Return [X, Y] of the center of cell containing provided text 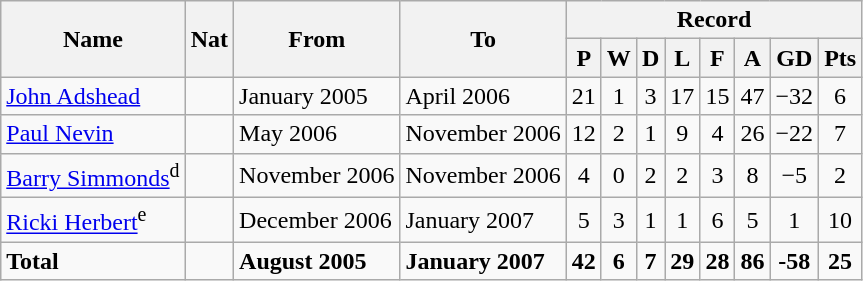
10 [840, 220]
9 [682, 134]
GD [794, 58]
Name [93, 39]
April 2006 [483, 96]
−32 [794, 96]
8 [752, 176]
−22 [794, 134]
Barry Simmondsd [93, 176]
21 [584, 96]
L [682, 58]
Total [93, 261]
Nat [209, 39]
0 [618, 176]
42 [584, 261]
W [618, 58]
26 [752, 134]
A [752, 58]
12 [584, 134]
From [317, 39]
December 2006 [317, 220]
−5 [794, 176]
Ricki Herberte [93, 220]
August 2005 [317, 261]
To [483, 39]
28 [718, 261]
January 2005 [317, 96]
17 [682, 96]
25 [840, 261]
Pts [840, 58]
15 [718, 96]
86 [752, 261]
P [584, 58]
F [718, 58]
-58 [794, 261]
Record [714, 20]
D [650, 58]
Paul Nevin [93, 134]
May 2006 [317, 134]
John Adshead [93, 96]
29 [682, 261]
47 [752, 96]
